Capture the cell that displays the provided text and extract its [X, Y] central coordinate. 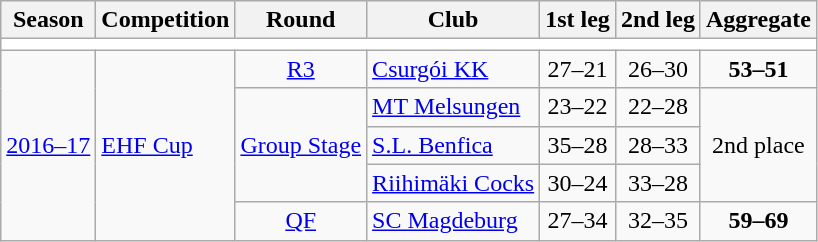
27–21 [578, 69]
59–69 [758, 221]
28–33 [658, 145]
23–22 [578, 107]
33–28 [658, 183]
EHF Cup [166, 145]
53–51 [758, 69]
2nd leg [658, 20]
2016–17 [48, 145]
1st leg [578, 20]
SC Magdeburg [454, 221]
Csurgói KK [454, 69]
27–34 [578, 221]
2nd place [758, 145]
35–28 [578, 145]
Riihimäki Cocks [454, 183]
R3 [301, 69]
Round [301, 20]
S.L. Benfica [454, 145]
22–28 [658, 107]
QF [301, 221]
32–35 [658, 221]
Group Stage [301, 145]
Aggregate [758, 20]
Competition [166, 20]
26–30 [658, 69]
30–24 [578, 183]
Club [454, 20]
MT Melsungen [454, 107]
Season [48, 20]
